Capture the cell that displays the provided text and extract its [X, Y] central coordinate. 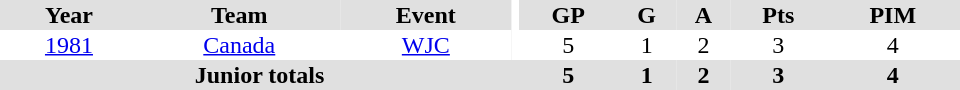
Pts [778, 15]
Junior totals [260, 75]
GP [568, 15]
Team [240, 15]
WJC [426, 45]
G [646, 15]
Year [69, 15]
Canada [240, 45]
PIM [893, 15]
A [704, 15]
Event [426, 15]
1981 [69, 45]
